Identify which cell holds the provided text, then report its [x, y] central coordinate. 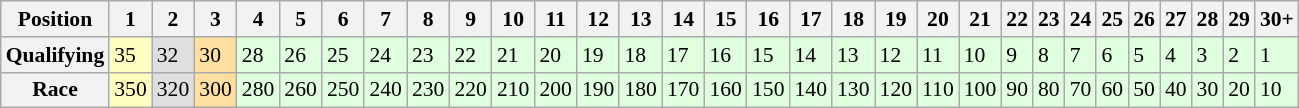
190 [598, 90]
Qualifying [55, 55]
100 [980, 90]
140 [810, 90]
350 [130, 90]
50 [1144, 90]
250 [344, 90]
150 [768, 90]
240 [386, 90]
35 [130, 55]
40 [1176, 90]
80 [1049, 90]
300 [216, 90]
70 [1081, 90]
130 [854, 90]
280 [258, 90]
120 [896, 90]
29 [1239, 19]
180 [640, 90]
220 [470, 90]
60 [1112, 90]
230 [428, 90]
30+ [1277, 19]
110 [938, 90]
170 [684, 90]
32 [174, 55]
27 [1176, 19]
200 [556, 90]
210 [514, 90]
90 [1017, 90]
320 [174, 90]
160 [726, 90]
Position [55, 19]
260 [300, 90]
Race [55, 90]
